Pinpoint the cell where the given text exists, returning its [x, y] midpoint coordinate. 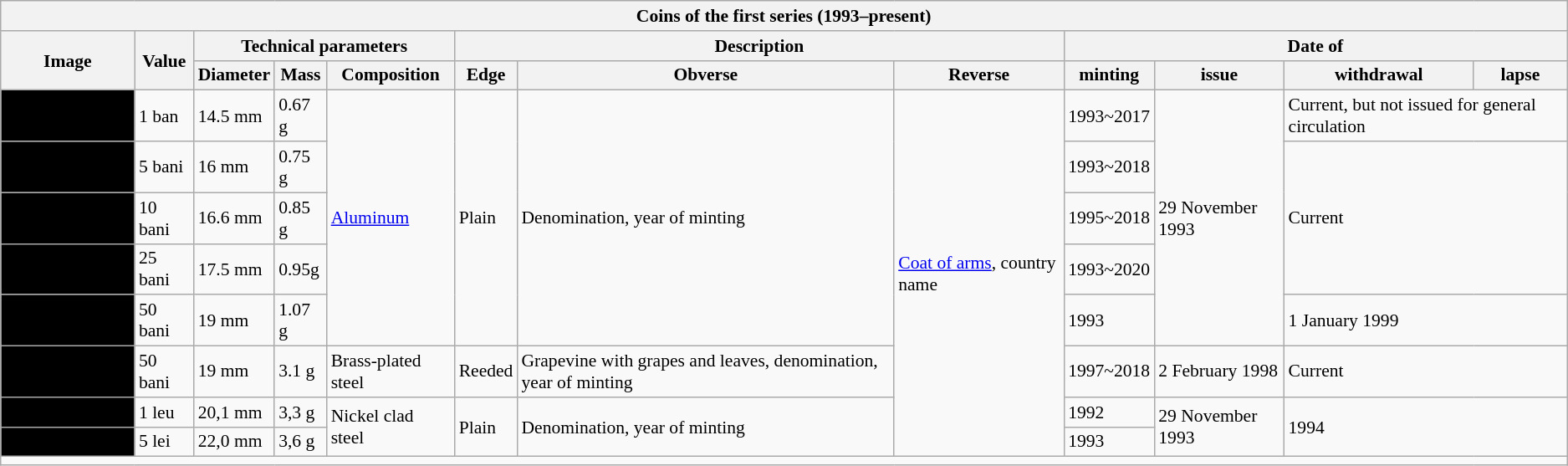
1 January 1999 [1426, 321]
16.6 mm [234, 218]
3,3 g [301, 412]
issue [1219, 75]
1 ban [164, 115]
1992 [1109, 412]
minting [1109, 75]
Description [759, 46]
3,6 g [301, 442]
Date of [1315, 46]
Mass [301, 75]
5 bani [164, 167]
1994 [1426, 427]
1 leu [164, 412]
Grapevine with grapes and leaves, denomination, year of minting [706, 371]
Current, but not issued for general circulation [1426, 115]
Value [164, 60]
0.75 g [301, 167]
20,1 mm [234, 412]
Technical parameters [324, 46]
1993~2020 [1109, 269]
Coins of the first series (1993–present) [784, 16]
0.85 g [301, 218]
Composition [391, 75]
1997~2018 [1109, 371]
17.5 mm [234, 269]
Reeded [487, 371]
1993~2018 [1109, 167]
10 bani [164, 218]
Image [68, 60]
1993~2017 [1109, 115]
withdrawal [1380, 75]
Reverse [978, 75]
0.67 g [301, 115]
14.5 mm [234, 115]
1995~2018 [1109, 218]
2 February 1998 [1219, 371]
Edge [487, 75]
Diameter [234, 75]
1.07 g [301, 321]
16 mm [234, 167]
Brass-plated steel [391, 371]
22,0 mm [234, 442]
0.95g [301, 269]
5 lei [164, 442]
Coat of arms, country name [978, 274]
Obverse [706, 75]
3.1 g [301, 371]
Aluminum [391, 218]
25 bani [164, 269]
Nickel clad steel [391, 427]
lapse [1520, 75]
